Identify which cell holds the provided text, then report its [X, Y] central coordinate. 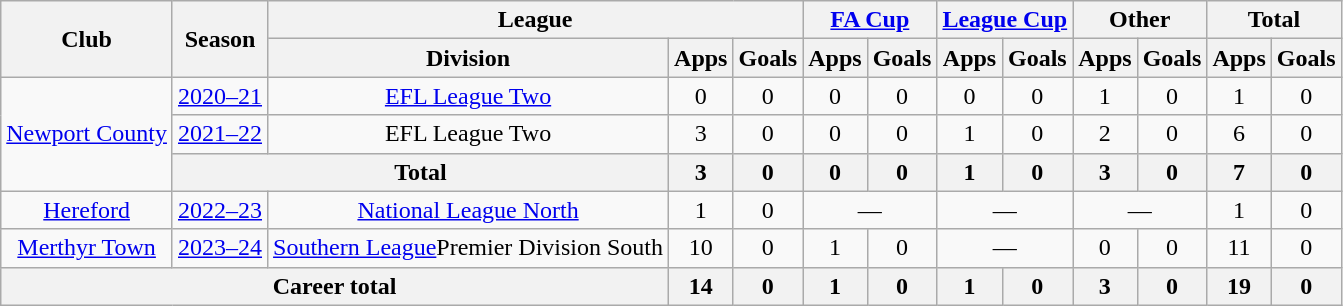
Career total [335, 286]
Southern LeaguePremier Division South [468, 248]
Division [468, 58]
19 [1239, 286]
Newport County [87, 134]
Club [87, 39]
2 [1105, 134]
Merthyr Town [87, 248]
2023–24 [220, 248]
Other [1140, 20]
2022–23 [220, 210]
Hereford [87, 210]
7 [1239, 172]
2020–21 [220, 96]
FA Cup [870, 20]
League [536, 20]
Season [220, 39]
National League North [468, 210]
League Cup [1005, 20]
14 [701, 286]
11 [1239, 248]
2021–22 [220, 134]
6 [1239, 134]
10 [701, 248]
